For the text-containing cell, return its midpoint in (x, y) coordinate format. 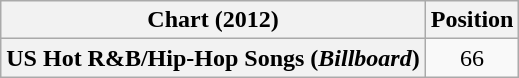
66 (472, 58)
Position (472, 20)
US Hot R&B/Hip-Hop Songs (Billboard) (213, 58)
Chart (2012) (213, 20)
